Determine the [X, Y] coordinate at the center of the cell enclosing the given text.  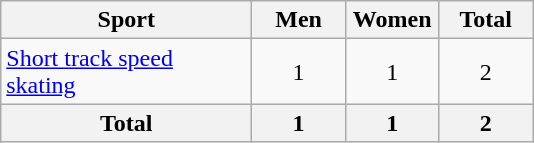
Women [392, 20]
Sport [126, 20]
Men [299, 20]
Short track speed skating [126, 72]
